Determine the [X, Y] coordinate at the center of the cell enclosing the given text.  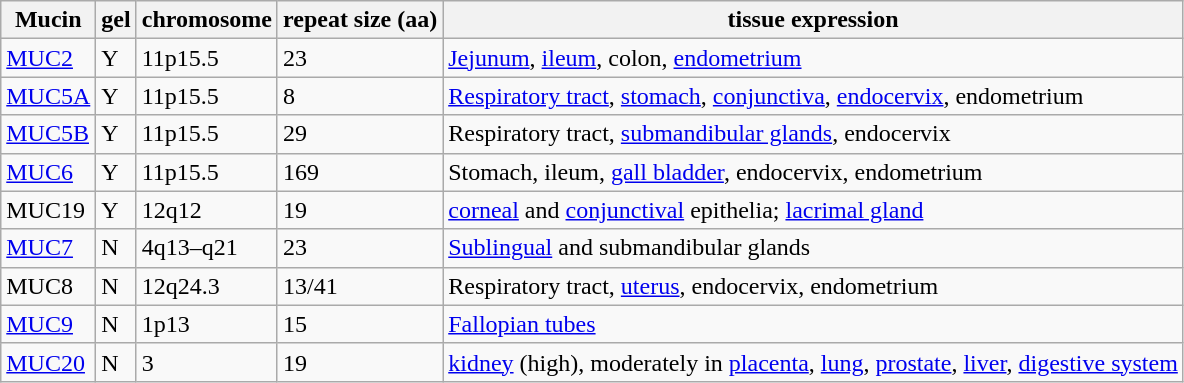
MUC20 [48, 362]
MUC6 [48, 172]
Respiratory tract, submandibular glands, endocervix [814, 134]
gel [116, 20]
Fallopian tubes [814, 324]
MUC2 [48, 58]
kidney (high), moderately in placenta, lung, prostate, liver, digestive system [814, 362]
MUC8 [48, 286]
169 [360, 172]
8 [360, 96]
Stomach, ileum, gall bladder, endocervix, endometrium [814, 172]
Respiratory tract, uterus, endocervix, endometrium [814, 286]
chromosome [206, 20]
MUC5B [48, 134]
Jejunum, ileum, colon, endometrium [814, 58]
MUC9 [48, 324]
MUC7 [48, 248]
4q13–q21 [206, 248]
repeat size (aa) [360, 20]
Mucin [48, 20]
12q12 [206, 210]
13/41 [360, 286]
Sublingual and submandibular glands [814, 248]
15 [360, 324]
3 [206, 362]
29 [360, 134]
12q24.3 [206, 286]
MUC5A [48, 96]
Respiratory tract, stomach, conjunctiva, endocervix, endometrium [814, 96]
tissue expression [814, 20]
MUC19 [48, 210]
1p13 [206, 324]
corneal and conjunctival epithelia; lacrimal gland [814, 210]
